Detect which cell encompasses the target text, then output its [x, y] center coordinate. 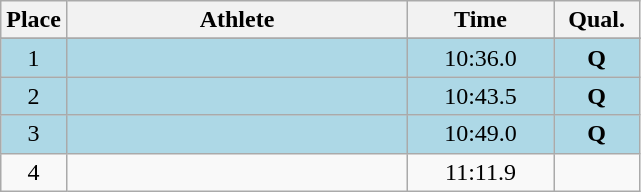
10:43.5 [481, 96]
10:49.0 [481, 134]
4 [34, 172]
Place [34, 20]
11:11.9 [481, 172]
Qual. [597, 20]
1 [34, 58]
3 [34, 134]
10:36.0 [481, 58]
Time [481, 20]
Athlete [236, 20]
2 [34, 96]
